Return [X, Y] of the center of cell containing provided text 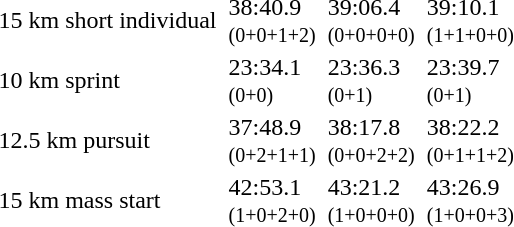
23:34.1(0+0) [272, 80]
37:48.9(0+2+1+1) [272, 140]
38:17.8(0+0+2+2) [371, 140]
23:36.3(0+1) [371, 80]
